Return (X, Y) of the center of cell containing provided text 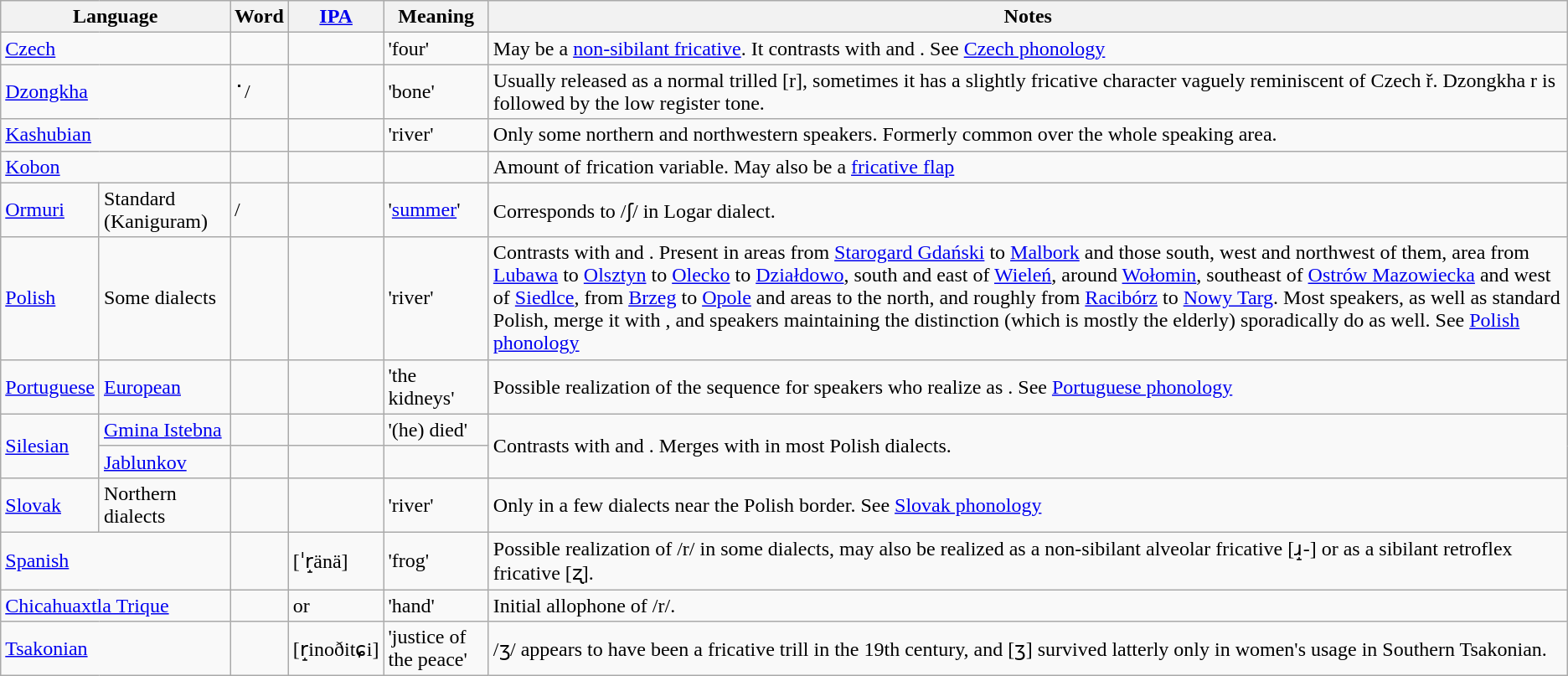
Northern dialects (164, 504)
Possible realization of the sequence for speakers who realize as . See Portuguese phonology (1028, 387)
Kobon (116, 167)
Tsakonian (116, 648)
'the kidneys' (436, 387)
'frog' (436, 560)
Ormuri (50, 209)
Czech (116, 49)
Only some northern and northwestern speakers. Formerly common over the whole speaking area. (1028, 135)
Portuguese (50, 387)
Kashubian (116, 135)
Standard (Kaniguram) (164, 209)
Some dialects (164, 298)
'four' (436, 49)
Initial allophone of /r/. (1028, 606)
་/ (260, 92)
Silesian (50, 446)
Language (116, 17)
IPA (336, 17)
'justice of the peace' (436, 648)
Dzongkha (116, 92)
'summer' (436, 209)
European (164, 387)
Chicahuaxtla Trique (116, 606)
Corresponds to /ʃ/ in Logar dialect. (1028, 209)
Word (260, 17)
Notes (1028, 17)
or (336, 606)
'bone' (436, 92)
Polish (50, 298)
Gmina Istebna (164, 430)
'(he) died' (436, 430)
Jablunkov (164, 462)
/ (260, 209)
[r̝inoðitɕi] (336, 648)
[ˈr̝änä] (336, 560)
/ʒ/ appears to have been a fricative trill in the 19th century, and [ʒ] survived latterly only in women's usage in Southern Tsakonian. (1028, 648)
Contrasts with and . Merges with in most Polish dialects. (1028, 446)
'hand' (436, 606)
Only in a few dialects near the Polish border. See Slovak phonology (1028, 504)
Spanish (116, 560)
May be a non-sibilant fricative. It contrasts with and . See Czech phonology (1028, 49)
Slovak (50, 504)
Amount of frication variable. May also be a fricative flap (1028, 167)
Meaning (436, 17)
